Search for the cell housing the specified text and yield its [x, y] center coordinate. 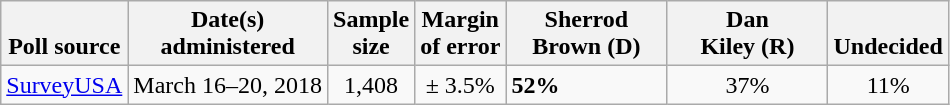
March 16–20, 2018 [228, 85]
SurveyUSA [64, 85]
± 3.5% [460, 85]
Marginof error [460, 34]
DanKiley (R) [748, 34]
1,408 [372, 85]
Undecided [888, 34]
52% [586, 85]
11% [888, 85]
37% [748, 85]
Date(s)administered [228, 34]
Samplesize [372, 34]
SherrodBrown (D) [586, 34]
Poll source [64, 34]
